Return the [X, Y] coordinate for the center point of the cell that contains the specified text.  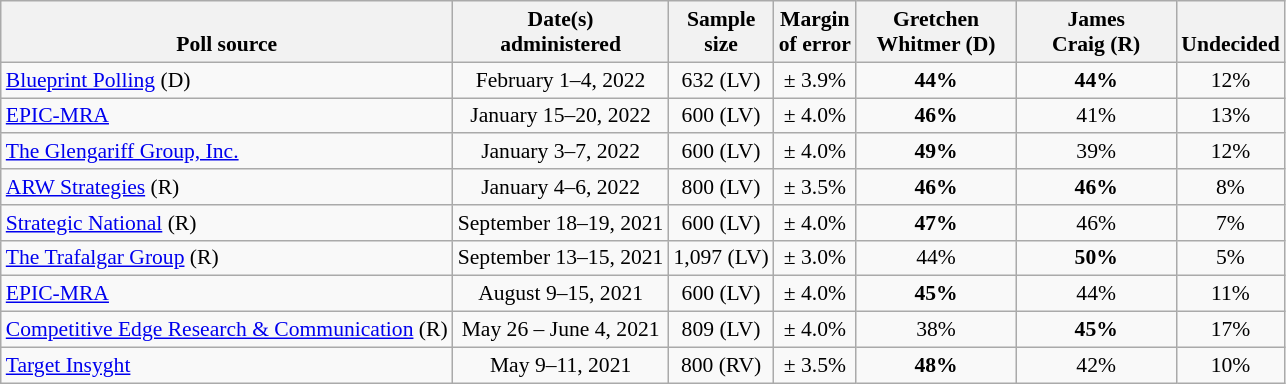
11% [1230, 294]
September 18–19, 2021 [561, 223]
± 3.9% [815, 80]
August 9–15, 2021 [561, 294]
Poll source [227, 32]
ARW Strategies (R) [227, 187]
January 4–6, 2022 [561, 187]
The Trafalgar Group (R) [227, 258]
7% [1230, 223]
May 9–11, 2021 [561, 365]
38% [936, 330]
42% [1096, 365]
January 15–20, 2022 [561, 116]
17% [1230, 330]
Competitive Edge Research & Communication (R) [227, 330]
GretchenWhitmer (D) [936, 32]
809 (LV) [720, 330]
September 13–15, 2021 [561, 258]
± 3.0% [815, 258]
1,097 (LV) [720, 258]
41% [1096, 116]
Undecided [1230, 32]
February 1–4, 2022 [561, 80]
Target Insyght [227, 365]
5% [1230, 258]
49% [936, 152]
Date(s)administered [561, 32]
632 (LV) [720, 80]
8% [1230, 187]
50% [1096, 258]
May 26 – June 4, 2021 [561, 330]
800 (RV) [720, 365]
47% [936, 223]
39% [1096, 152]
Blueprint Polling (D) [227, 80]
10% [1230, 365]
JamesCraig (R) [1096, 32]
13% [1230, 116]
The Glengariff Group, Inc. [227, 152]
Samplesize [720, 32]
Marginof error [815, 32]
Strategic National (R) [227, 223]
48% [936, 365]
January 3–7, 2022 [561, 152]
800 (LV) [720, 187]
